Provide the (x, y) coordinate of the cell's center where the given text is located.  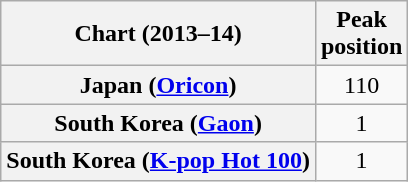
Chart (2013–14) (158, 34)
South Korea (Gaon) (158, 123)
Japan (Oricon) (158, 85)
110 (361, 85)
Peakposition (361, 34)
South Korea (K-pop Hot 100) (158, 161)
